Pinpoint the cell where the given text exists, returning its (X, Y) midpoint coordinate. 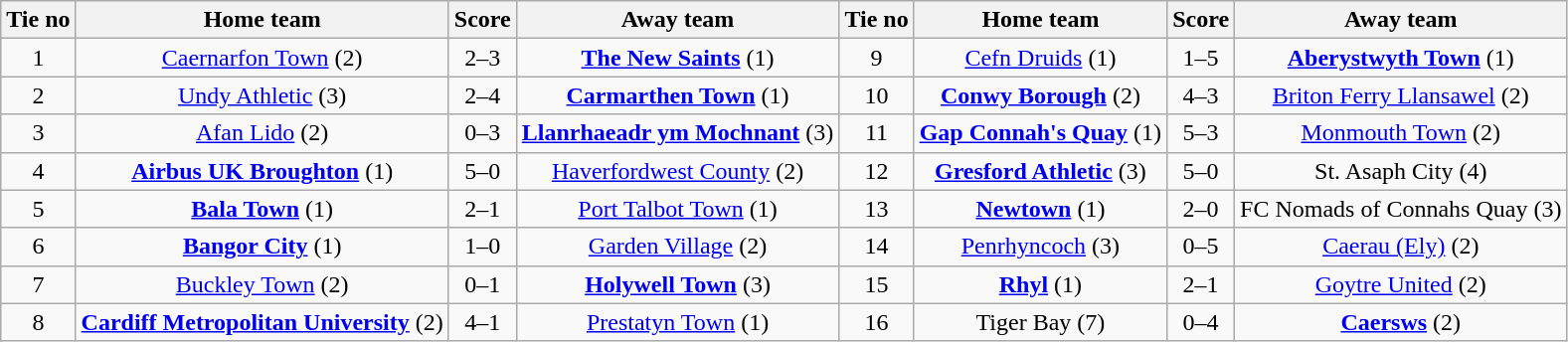
7 (38, 284)
Caersws (2) (1401, 322)
Tiger Bay (7) (1040, 322)
Goytre United (2) (1401, 284)
4–3 (1201, 95)
Monmouth Town (2) (1401, 133)
Briton Ferry Llansawel (2) (1401, 95)
Afan Lido (2) (262, 133)
Haverfordwest County (2) (678, 171)
Buckley Town (2) (262, 284)
0–1 (482, 284)
3 (38, 133)
Port Talbot Town (1) (678, 209)
12 (877, 171)
Carmarthen Town (1) (678, 95)
Holywell Town (3) (678, 284)
FC Nomads of Connahs Quay (3) (1401, 209)
16 (877, 322)
9 (877, 58)
11 (877, 133)
10 (877, 95)
2–0 (1201, 209)
13 (877, 209)
14 (877, 247)
1–5 (1201, 58)
2 (38, 95)
Airbus UK Broughton (1) (262, 171)
Garden Village (2) (678, 247)
Gap Connah's Quay (1) (1040, 133)
0–4 (1201, 322)
5 (38, 209)
Prestatyn Town (1) (678, 322)
Conwy Borough (2) (1040, 95)
6 (38, 247)
5–3 (1201, 133)
The New Saints (1) (678, 58)
0–3 (482, 133)
St. Asaph City (4) (1401, 171)
4–1 (482, 322)
Llanrhaeadr ym Mochnant (3) (678, 133)
Caernarfon Town (2) (262, 58)
Cefn Druids (1) (1040, 58)
Bala Town (1) (262, 209)
1–0 (482, 247)
Caerau (Ely) (2) (1401, 247)
1 (38, 58)
Penrhyncoch (3) (1040, 247)
Gresford Athletic (3) (1040, 171)
8 (38, 322)
Bangor City (1) (262, 247)
2–3 (482, 58)
15 (877, 284)
Cardiff Metropolitan University (2) (262, 322)
Aberystwyth Town (1) (1401, 58)
2–4 (482, 95)
4 (38, 171)
Newtown (1) (1040, 209)
Undy Athletic (3) (262, 95)
Rhyl (1) (1040, 284)
0–5 (1201, 247)
